Scan for the cell matching the given text and deliver its (X, Y) coordinate at center. 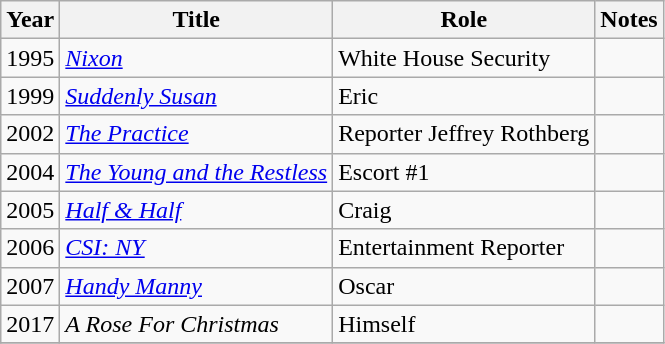
Role (464, 20)
Year (30, 20)
1999 (30, 96)
2005 (30, 210)
Escort #1 (464, 172)
A Rose For Christmas (196, 324)
Title (196, 20)
2004 (30, 172)
Reporter Jeffrey Rothberg (464, 134)
2007 (30, 286)
Notes (629, 20)
White House Security (464, 58)
Eric (464, 96)
Craig (464, 210)
Himself (464, 324)
1995 (30, 58)
Oscar (464, 286)
CSI: NY (196, 248)
2017 (30, 324)
Suddenly Susan (196, 96)
Half & Half (196, 210)
2002 (30, 134)
The Young and the Restless (196, 172)
Entertainment Reporter (464, 248)
2006 (30, 248)
Handy Manny (196, 286)
The Practice (196, 134)
Nixon (196, 58)
